Output the (x, y) coordinate of the center of the cell containing the given text.  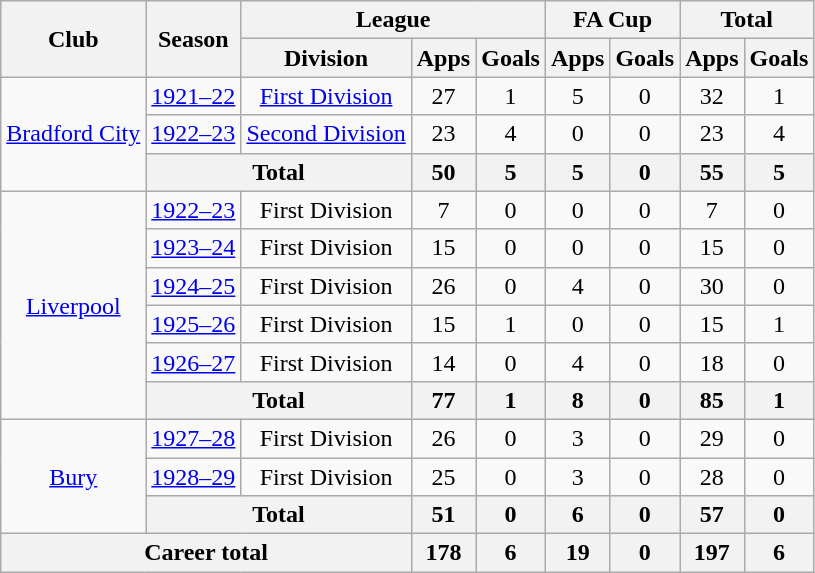
1927–28 (194, 438)
55 (712, 172)
57 (712, 515)
25 (443, 477)
Division (326, 58)
League (394, 20)
27 (443, 96)
50 (443, 172)
18 (712, 362)
85 (712, 400)
30 (712, 286)
Second Division (326, 134)
1921–22 (194, 96)
178 (443, 553)
28 (712, 477)
77 (443, 400)
Career total (206, 553)
29 (712, 438)
1928–29 (194, 477)
Club (74, 39)
FA Cup (612, 20)
1925–26 (194, 324)
1923–24 (194, 248)
Bradford City (74, 134)
Season (194, 39)
14 (443, 362)
197 (712, 553)
51 (443, 515)
19 (577, 553)
1926–27 (194, 362)
Bury (74, 476)
32 (712, 96)
Liverpool (74, 305)
8 (577, 400)
1924–25 (194, 286)
